Identify which cell holds the provided text, then report its [x, y] central coordinate. 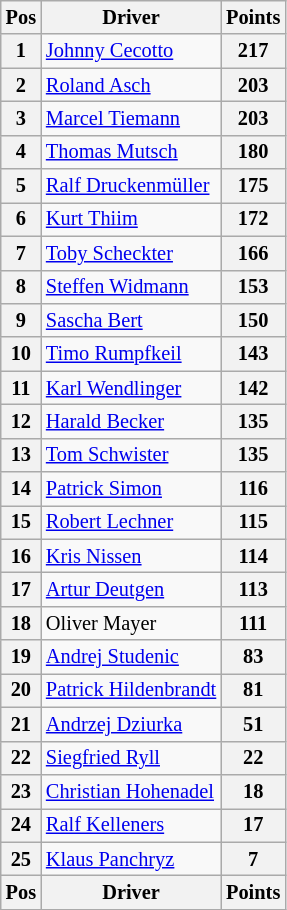
Johnny Cecotto [131, 51]
Ralf Kelleners [131, 825]
Patrick Hildenbrandt [131, 690]
175 [253, 186]
Andrej Studenic [131, 657]
Timo Rumpfkeil [131, 354]
Kris Nissen [131, 556]
Sascha Bert [131, 320]
15 [21, 522]
Steffen Widmann [131, 287]
115 [253, 522]
11 [21, 388]
142 [253, 388]
14 [21, 489]
Roland Asch [131, 85]
83 [253, 657]
Christian Hohenadel [131, 791]
24 [21, 825]
Tom Schwister [131, 455]
143 [253, 354]
114 [253, 556]
4 [21, 152]
150 [253, 320]
10 [21, 354]
Toby Scheckter [131, 253]
Kurt Thiim [131, 219]
25 [21, 859]
Oliver Mayer [131, 623]
113 [253, 589]
Patrick Simon [131, 489]
Siegfried Ryll [131, 758]
180 [253, 152]
217 [253, 51]
1 [21, 51]
111 [253, 623]
153 [253, 287]
21 [21, 724]
Ralf Druckenmüller [131, 186]
3 [21, 118]
Robert Lechner [131, 522]
16 [21, 556]
Klaus Panchryz [131, 859]
Marcel Tiemann [131, 118]
19 [21, 657]
13 [21, 455]
12 [21, 421]
6 [21, 219]
Thomas Mutsch [131, 152]
Artur Deutgen [131, 589]
172 [253, 219]
51 [253, 724]
9 [21, 320]
81 [253, 690]
Harald Becker [131, 421]
5 [21, 186]
Andrzej Dziurka [131, 724]
23 [21, 791]
8 [21, 287]
2 [21, 85]
Karl Wendlinger [131, 388]
20 [21, 690]
166 [253, 253]
116 [253, 489]
